Provide the [x, y] coordinate of the cell's center where the given text is located.  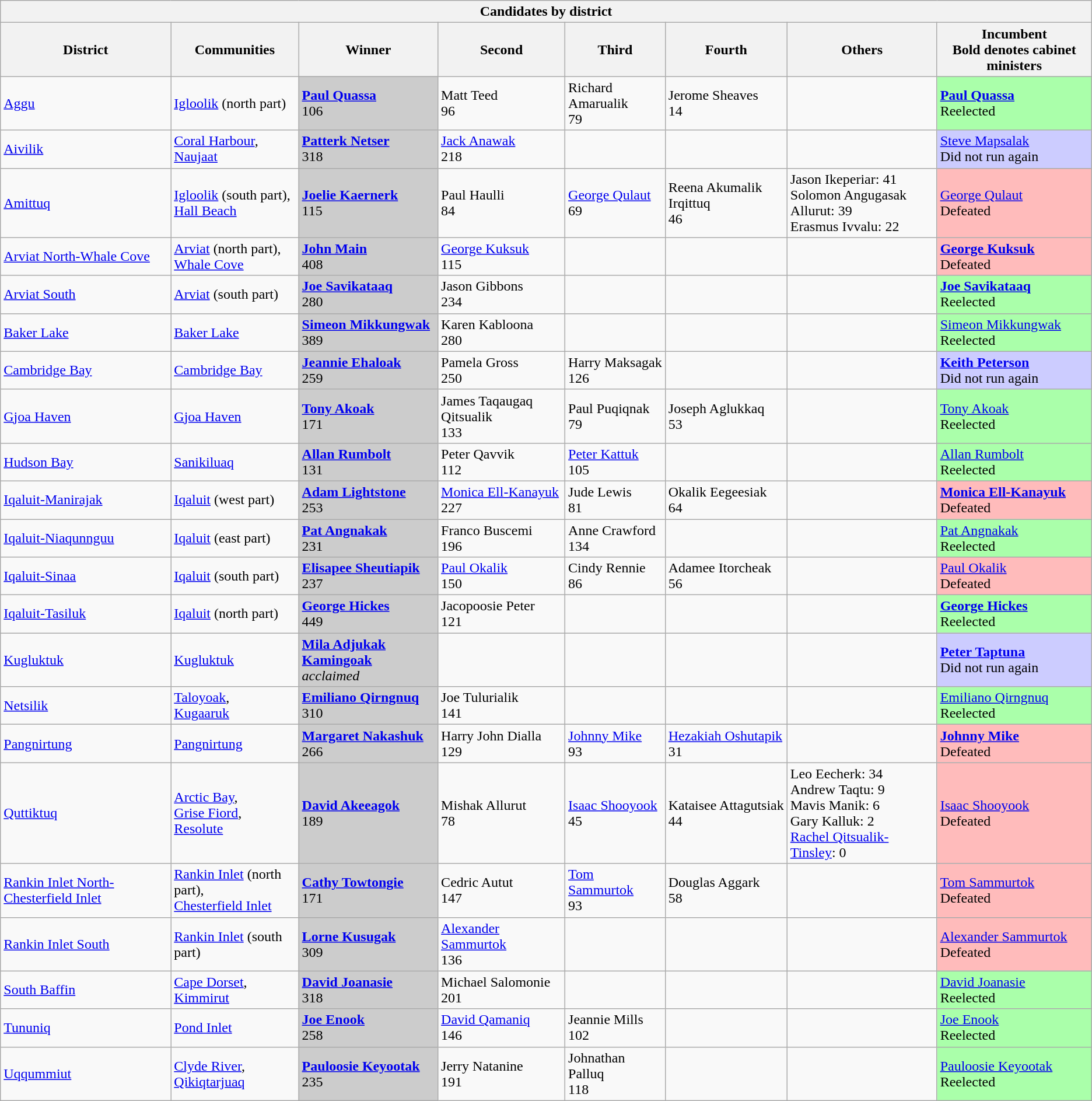
Netsilik [86, 706]
Anne Crawford134 [615, 538]
Simeon Mikkungwak389 [368, 333]
Arctic Bay,Grise Fiord,Resolute [235, 813]
Rankin Inlet South [86, 944]
Paul Haulli84 [502, 203]
Jude Lewis81 [615, 499]
Iqaluit-Manirajak [86, 499]
Communities [235, 50]
Cape Dorset,Kimmirut [235, 990]
Iqaluit (east part) [235, 538]
IncumbentBold denotes cabinet ministers [1014, 50]
Richard Amarualik79 [615, 103]
Adam Lightstone253 [368, 499]
Kataisee Attagutsiak44 [726, 813]
Johnny Mike93 [615, 743]
Pat Angnakak231 [368, 538]
Reena Akumalik Irqittuq46 [726, 203]
Arviat (north part),Whale Cove [235, 257]
David Akeeagok189 [368, 813]
Tom SammurtokDefeated [1014, 890]
Fourth [726, 50]
Mishak Allurut78 [502, 813]
Simeon MikkungwakReelected [1014, 333]
Allan RumboltReelected [1014, 462]
George Kuksuk115 [502, 257]
Quttiktuq [86, 813]
Pauloosie KeyootakReelected [1014, 1074]
Hudson Bay [86, 462]
Second [502, 50]
George Qulaut69 [615, 203]
Winner [368, 50]
Allan Rumbolt131 [368, 462]
Paul OkalikDefeated [1014, 576]
Jerome Sheaves14 [726, 103]
Taloyoak,Kugaaruk [235, 706]
Johnny MikeDefeated [1014, 743]
Rankin Inlet North-Chesterfield Inlet [86, 890]
Paul QuassaReelected [1014, 103]
John Main408 [368, 257]
South Baffin [86, 990]
Arviat (south part) [235, 294]
Joe Tulurialik141 [502, 706]
Margaret Nakashuk266 [368, 743]
Douglas Aggark58 [726, 890]
Tony Akoak171 [368, 416]
Iqaluit (west part) [235, 499]
Okalik Eegeesiak64 [726, 499]
Paul Puqiqnak79 [615, 416]
Jacopoosie Peter121 [502, 614]
Coral Harbour,Naujaat [235, 149]
Alexander Sammurtok136 [502, 944]
Arviat South [86, 294]
Mila Adjukak Kamingoakacclaimed [368, 660]
Paul Quassa106 [368, 103]
Keith PetersonDid not run again [1014, 370]
Jason Ikeperiar: 41Solomon Angugasak Allurut: 39Erasmus Ivvalu: 22 [862, 203]
George HickesReelected [1014, 614]
Franco Buscemi196 [502, 538]
Hezakiah Oshutapik31 [726, 743]
Harry Maksagak126 [615, 370]
Joe Savikataaq280 [368, 294]
Igloolik (north part) [235, 103]
Cedric Autut147 [502, 890]
Elisapee Sheutiapik237 [368, 576]
Isaac ShooyookDefeated [1014, 813]
Harry John Dialla129 [502, 743]
Jeannie Mills102 [615, 1028]
David JoanasieReelected [1014, 990]
Tony AkoakReelected [1014, 416]
Clyde River,Qikiqtarjuaq [235, 1074]
Emiliano QirngnuqReelected [1014, 706]
Others [862, 50]
David Joanasie318 [368, 990]
James Taqaugaq Qitsualik133 [502, 416]
Matt Teed96 [502, 103]
Third [615, 50]
David Qamaniq146 [502, 1028]
Pat AngnakakReelected [1014, 538]
Cindy Rennie86 [615, 576]
Joelie Kaernerk115 [368, 203]
Sanikiluaq [235, 462]
District [86, 50]
Aggu [86, 103]
Uqqummiut [86, 1074]
Karen Kabloona280 [502, 333]
Michael Salomonie201 [502, 990]
George QulautDefeated [1014, 203]
Peter Qavvik112 [502, 462]
Emiliano Qirngnuq310 [368, 706]
Pamela Gross250 [502, 370]
Cathy Towtongie171 [368, 890]
Patterk Netser318 [368, 149]
Iqaluit (south part) [235, 576]
Pauloosie Keyootak235 [368, 1074]
Monica Ell-Kanayuk227 [502, 499]
Joe SavikataaqReelected [1014, 294]
Steve MapsalakDid not run again [1014, 149]
Iqaluit (north part) [235, 614]
Monica Ell-KanayukDefeated [1014, 499]
Tom Sammurtok93 [615, 890]
Iqaluit-Niaqunnguu [86, 538]
Jerry Natanine191 [502, 1074]
Peter Kattuk105 [615, 462]
Peter TaptunaDid not run again [1014, 660]
Joe Enook258 [368, 1028]
Lorne Kusugak309 [368, 944]
Iqaluit-Sinaa [86, 576]
Jack Anawak218 [502, 149]
Pond Inlet [235, 1028]
George KuksukDefeated [1014, 257]
Tununiq [86, 1028]
Isaac Shooyook45 [615, 813]
Amittuq [86, 203]
Igloolik (south part),Hall Beach [235, 203]
Leo Eecherk: 34Andrew Taqtu: 9Mavis Manik: 6Gary Kalluk: 2Rachel Qitsualik-Tinsley: 0 [862, 813]
Jeannie Ehaloak259 [368, 370]
Candidates by district [546, 12]
Iqaluit-Tasiluk [86, 614]
George Hickes449 [368, 614]
Joe EnookReelected [1014, 1028]
Rankin Inlet (south part) [235, 944]
Alexander SammurtokDefeated [1014, 944]
Aivilik [86, 149]
Jason Gibbons234 [502, 294]
Paul Okalik150 [502, 576]
Joseph Aglukkaq53 [726, 416]
Arviat North-Whale Cove [86, 257]
Adamee Itorcheak56 [726, 576]
Johnathan Palluq118 [615, 1074]
Rankin Inlet (north part),Chesterfield Inlet [235, 890]
